Pinpoint the cell where the given text exists, returning its [x, y] midpoint coordinate. 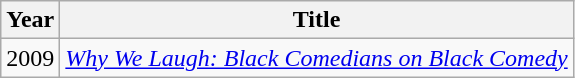
Why We Laugh: Black Comedians on Black Comedy [316, 58]
Year [30, 20]
Title [316, 20]
2009 [30, 58]
